Search for the cell housing the specified text and yield its (x, y) center coordinate. 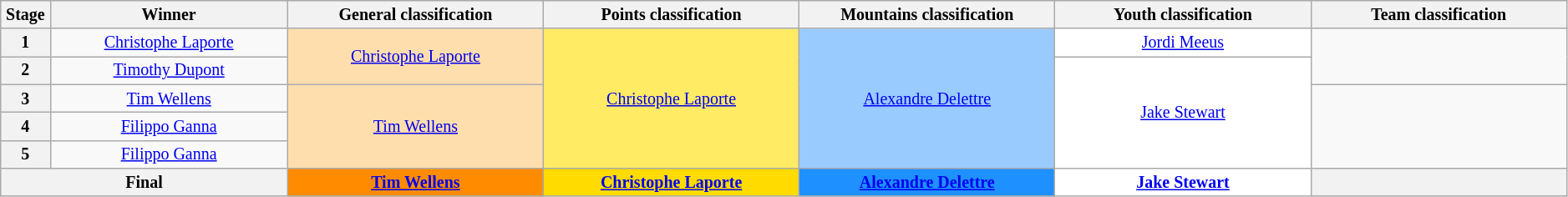
3 (25, 98)
Winner (169, 15)
Mountains classification (927, 15)
1 (25, 43)
Stage (25, 15)
Final (145, 182)
4 (25, 127)
General classification (415, 15)
Team classification (1439, 15)
Youth classification (1183, 15)
Timothy Dupont (169, 70)
5 (25, 154)
Jordi Meeus (1183, 43)
Points classification (671, 15)
2 (25, 70)
